Extract the [X, Y] coordinate from the center of the cell holding the provided text.  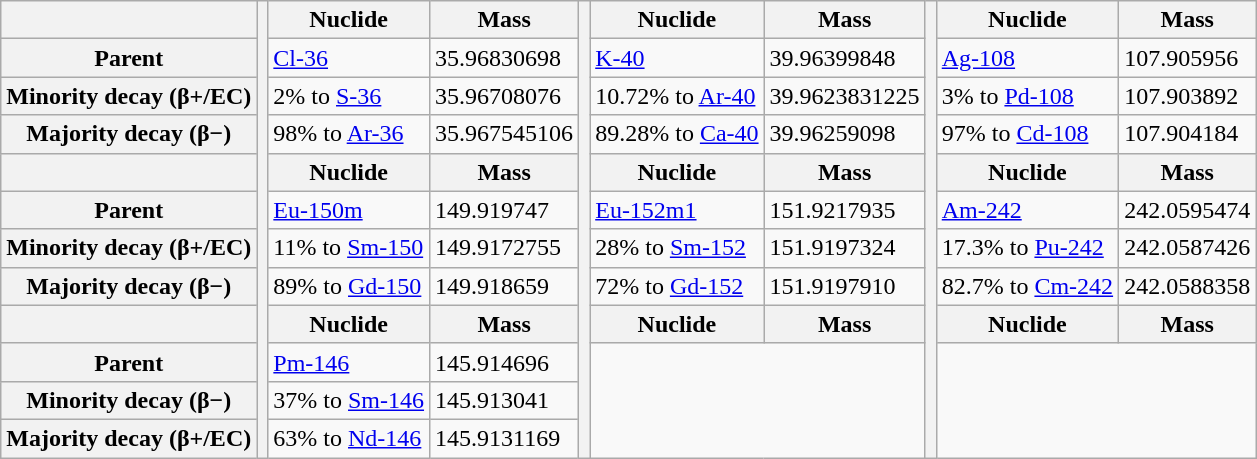
82.7% to Cm-242 [1027, 286]
145.914696 [504, 362]
149.9172755 [504, 248]
97% to Cd-108 [1027, 134]
151.9217935 [844, 210]
K-40 [677, 58]
39.96259098 [844, 134]
107.903892 [1188, 96]
151.9197324 [844, 248]
242.0587426 [1188, 248]
151.9197910 [844, 286]
2% to S-36 [349, 96]
145.9131169 [504, 438]
Eu-152m1 [677, 210]
35.96708076 [504, 96]
72% to Gd-152 [677, 286]
242.0595474 [1188, 210]
11% to Sm-150 [349, 248]
149.919747 [504, 210]
10.72% to Ar-40 [677, 96]
107.905956 [1188, 58]
Ag-108 [1027, 58]
89.28% to Ca-40 [677, 134]
35.967545106 [504, 134]
Majority decay (β+/EC) [129, 438]
98% to Ar-36 [349, 134]
3% to Pd-108 [1027, 96]
145.913041 [504, 400]
149.918659 [504, 286]
39.96399848 [844, 58]
37% to Sm-146 [349, 400]
Cl-36 [349, 58]
39.9623831225 [844, 96]
242.0588358 [1188, 286]
35.96830698 [504, 58]
63% to Nd-146 [349, 438]
17.3% to Pu-242 [1027, 248]
Eu-150m [349, 210]
Pm-146 [349, 362]
Minority decay (β−) [129, 400]
107.904184 [1188, 134]
28% to Sm-152 [677, 248]
89% to Gd-150 [349, 286]
Am-242 [1027, 210]
